Output the (X, Y) coordinate of the center of the cell containing the given text.  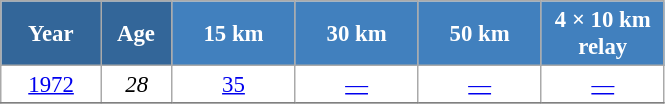
28 (136, 85)
1972 (52, 85)
50 km (480, 34)
Year (52, 34)
15 km (234, 34)
4 × 10 km relay (602, 34)
Age (136, 34)
30 km (356, 34)
35 (234, 85)
